Output the (x, y) coordinate of the center of the cell containing the given text.  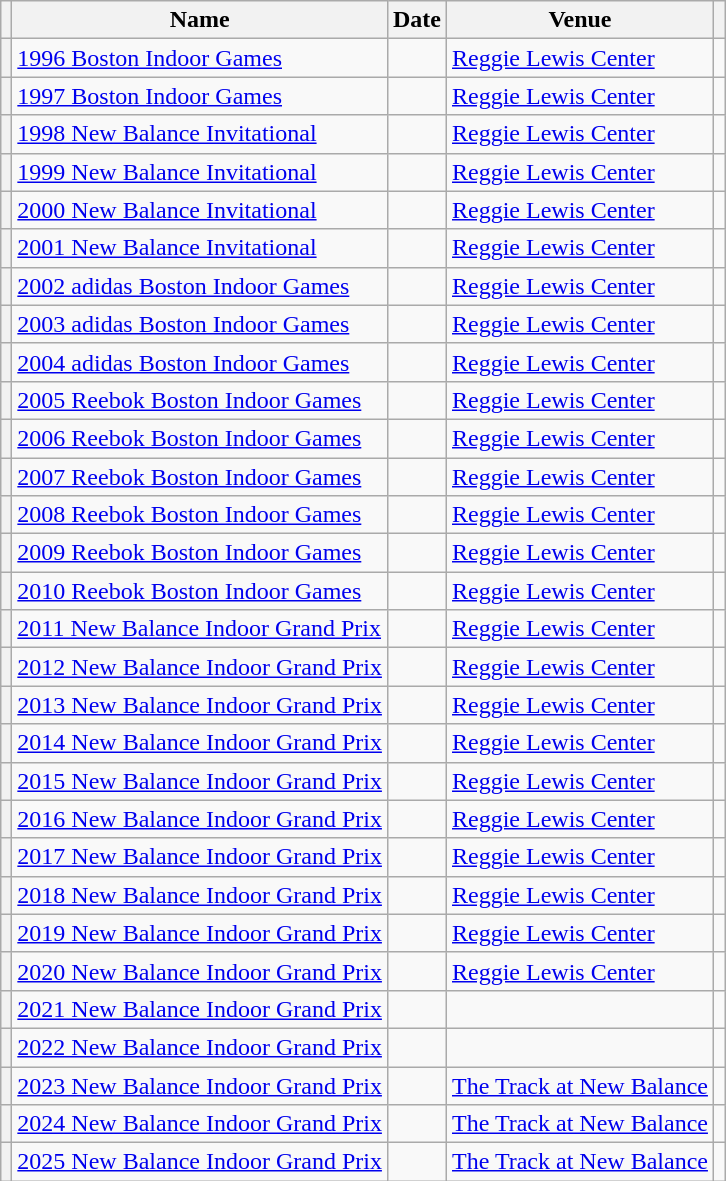
2022 New Balance Indoor Grand Prix (200, 1047)
2023 New Balance Indoor Grand Prix (200, 1085)
Venue (580, 20)
2004 adidas Boston Indoor Games (200, 362)
2011 New Balance Indoor Grand Prix (200, 629)
2013 New Balance Indoor Grand Prix (200, 705)
2003 adidas Boston Indoor Games (200, 324)
2020 New Balance Indoor Grand Prix (200, 971)
1999 New Balance Invitational (200, 172)
2016 New Balance Indoor Grand Prix (200, 819)
1996 Boston Indoor Games (200, 58)
2015 New Balance Indoor Grand Prix (200, 781)
2001 New Balance Invitational (200, 248)
2021 New Balance Indoor Grand Prix (200, 1009)
2010 Reebok Boston Indoor Games (200, 591)
2002 adidas Boston Indoor Games (200, 286)
2012 New Balance Indoor Grand Prix (200, 667)
2005 Reebok Boston Indoor Games (200, 400)
1998 New Balance Invitational (200, 134)
2009 Reebok Boston Indoor Games (200, 553)
2024 New Balance Indoor Grand Prix (200, 1124)
1997 Boston Indoor Games (200, 96)
2025 New Balance Indoor Grand Prix (200, 1162)
2006 Reebok Boston Indoor Games (200, 438)
2008 Reebok Boston Indoor Games (200, 515)
2014 New Balance Indoor Grand Prix (200, 743)
2019 New Balance Indoor Grand Prix (200, 933)
Date (416, 20)
2007 Reebok Boston Indoor Games (200, 477)
Name (200, 20)
2000 New Balance Invitational (200, 210)
2017 New Balance Indoor Grand Prix (200, 857)
2018 New Balance Indoor Grand Prix (200, 895)
